Locate the cell with the specified text and output its [x, y] center coordinate. 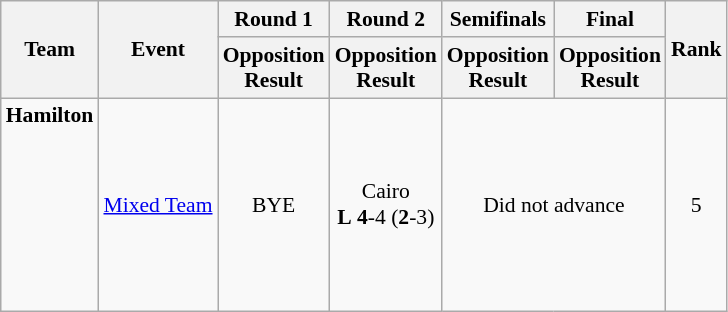
Did not advance [554, 205]
Rank [696, 50]
5 [696, 205]
Round 1 [274, 19]
Cairo L 4-4 (2-3) [386, 205]
Hamilton [50, 205]
Mixed Team [158, 205]
Round 2 [386, 19]
BYE [274, 205]
Final [610, 19]
Team [50, 50]
Event [158, 50]
Semifinals [498, 19]
